Return (X, Y) of the center of cell containing provided text 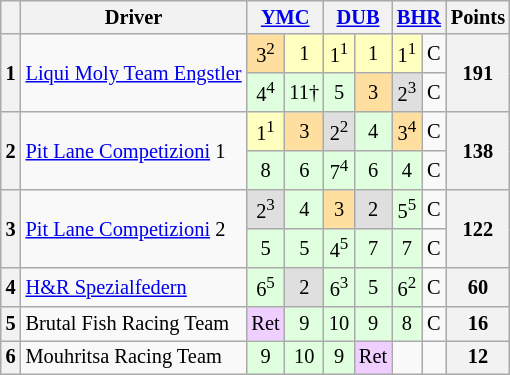
12 (478, 357)
YMC (284, 17)
DUB (358, 17)
16 (478, 324)
65 (265, 288)
138 (478, 151)
122 (478, 229)
44 (265, 92)
22 (339, 132)
191 (478, 73)
55 (407, 210)
BHR (419, 17)
11† (304, 92)
45 (339, 248)
Brutal Fish Racing Team (134, 324)
Pit Lane Competizioni 2 (134, 229)
32 (265, 54)
Liqui Moly Team Engstler (134, 73)
H&R Spezialfedern (134, 288)
Driver (134, 17)
34 (407, 132)
Mouhritsa Racing Team (134, 357)
Pit Lane Competizioni 1 (134, 151)
60 (478, 288)
63 (339, 288)
Points (478, 17)
74 (339, 170)
62 (407, 288)
